Scan for the cell matching the given text and deliver its (x, y) coordinate at center. 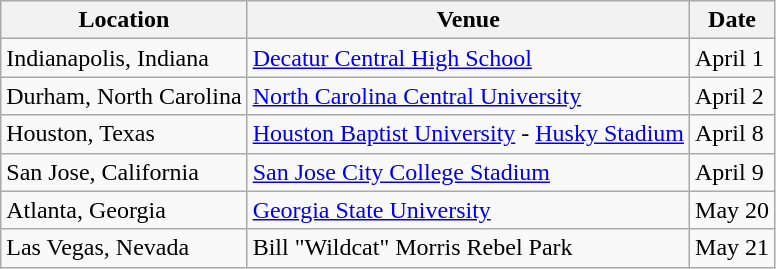
Decatur Central High School (468, 58)
April 2 (732, 96)
Las Vegas, Nevada (124, 248)
San Jose, California (124, 172)
Atlanta, Georgia (124, 210)
Venue (468, 20)
Indianapolis, Indiana (124, 58)
April 1 (732, 58)
North Carolina Central University (468, 96)
May 21 (732, 248)
Location (124, 20)
April 9 (732, 172)
May 20 (732, 210)
Durham, North Carolina (124, 96)
San Jose City College Stadium (468, 172)
Houston Baptist University - Husky Stadium (468, 134)
Georgia State University (468, 210)
Date (732, 20)
Houston, Texas (124, 134)
April 8 (732, 134)
Bill "Wildcat" Morris Rebel Park (468, 248)
